Output the (x, y) coordinate of the center of the cell containing the given text.  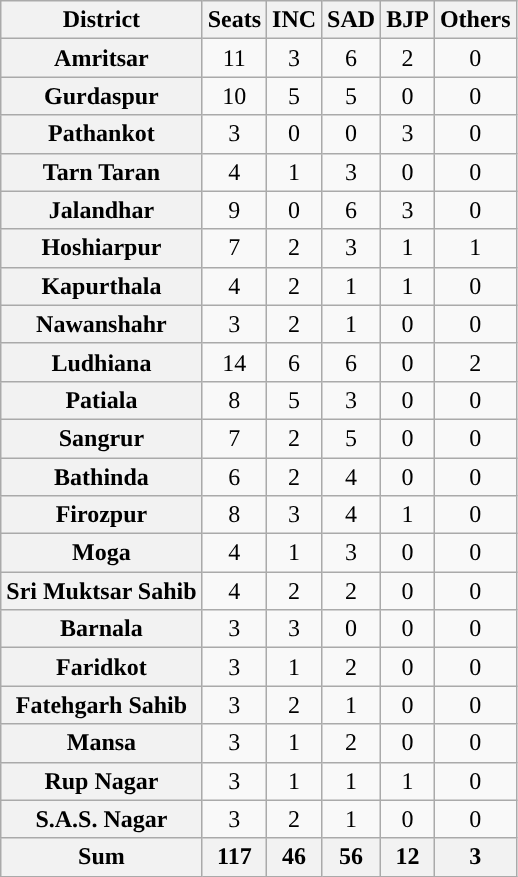
11 (234, 58)
Fatehgarh Sahib (102, 705)
Barnala (102, 629)
12 (408, 857)
S.A.S. Nagar (102, 819)
BJP (408, 20)
Others (475, 20)
Sum (102, 857)
Sri Muktsar Sahib (102, 591)
Seats (234, 20)
Mansa (102, 743)
SAD (352, 20)
INC (294, 20)
46 (294, 857)
Tarn Taran (102, 172)
Patiala (102, 400)
Faridkot (102, 667)
Bathinda (102, 477)
14 (234, 362)
56 (352, 857)
Rup Nagar (102, 781)
10 (234, 96)
Amritsar (102, 58)
Jalandhar (102, 210)
Kapurthala (102, 286)
District (102, 20)
Pathankot (102, 134)
9 (234, 210)
117 (234, 857)
Hoshiarpur (102, 248)
Sangrur (102, 438)
Gurdaspur (102, 96)
Firozpur (102, 515)
Moga (102, 553)
Nawanshahr (102, 324)
Ludhiana (102, 362)
